Identify which cell holds the provided text, then report its (x, y) central coordinate. 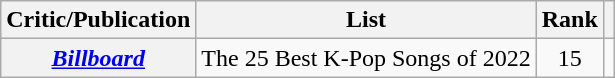
15 (570, 58)
Critic/Publication (98, 20)
The 25 Best K-Pop Songs of 2022 (366, 58)
Billboard (98, 58)
List (366, 20)
Rank (570, 20)
